Provide the [X, Y] coordinate of the cell's center where the given text is located.  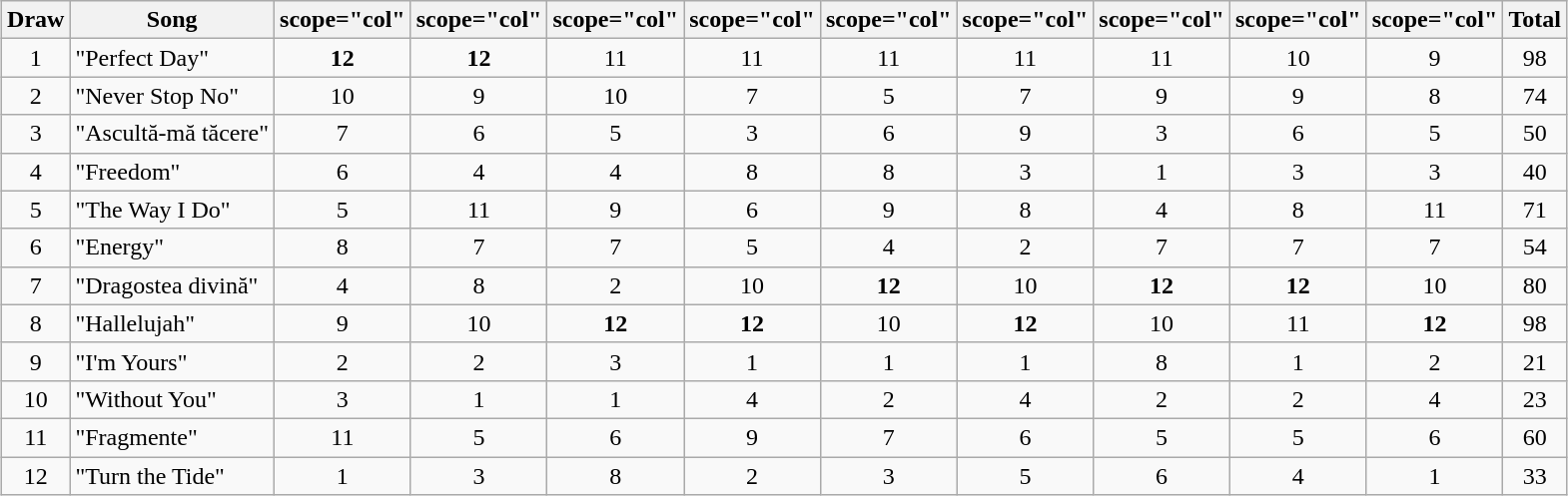
Draw [36, 20]
"Fragmente" [172, 437]
"I'm Yours" [172, 361]
60 [1535, 437]
"Never Stop No" [172, 96]
"Ascultă-mă tăcere" [172, 134]
"Dragostea divină" [172, 285]
71 [1535, 210]
Total [1535, 20]
80 [1535, 285]
"The Way I Do" [172, 210]
40 [1535, 172]
23 [1535, 399]
"Hallelujah" [172, 323]
Song [172, 20]
"Perfect Day" [172, 58]
"Turn the Tide" [172, 476]
"Without You" [172, 399]
54 [1535, 248]
"Freedom" [172, 172]
33 [1535, 476]
74 [1535, 96]
"Energy" [172, 248]
50 [1535, 134]
21 [1535, 361]
